Determine the [X, Y] coordinate at the center of the cell enclosing the given text.  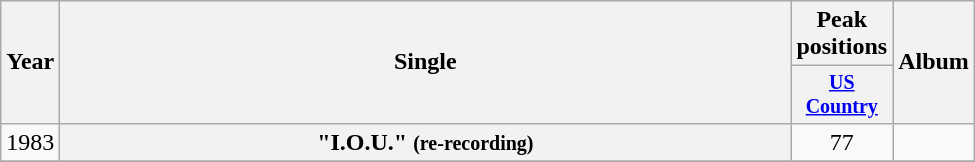
1983 [30, 142]
US Country [842, 94]
Album [934, 62]
Peak positions [842, 34]
"I.O.U." (re-recording) [426, 142]
Year [30, 62]
77 [842, 142]
Single [426, 62]
